Determine the [x, y] coordinate at the center of the cell enclosing the given text.  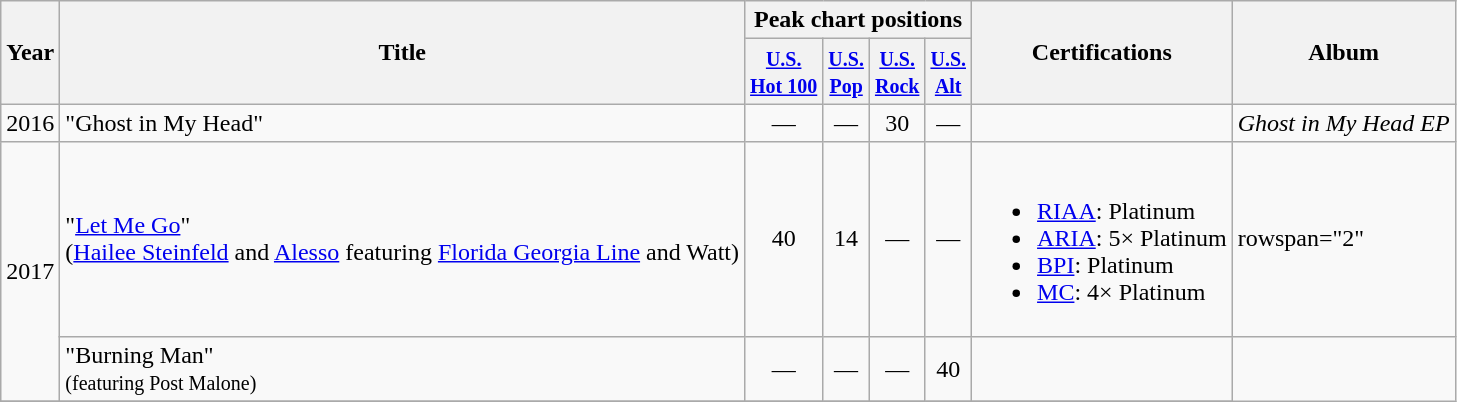
Peak chart positions [858, 20]
RIAA: PlatinumARIA: 5× PlatinumBPI: PlatinumMC: 4× Platinum [1102, 239]
30 [897, 123]
"Burning Man"(featuring Post Malone) [402, 368]
14 [846, 239]
"Ghost in My Head" [402, 123]
Year [30, 52]
U.S. Rock [897, 72]
U.S.Pop [846, 72]
"Let Me Go"(Hailee Steinfeld and Alesso featuring Florida Georgia Line and Watt) [402, 239]
U.S.Hot 100 [784, 72]
U.S.Alt [948, 72]
Ghost in My Head EP [1344, 123]
Title [402, 52]
Album [1344, 52]
rowspan="2" [1344, 239]
2017 [30, 272]
Certifications [1102, 52]
2016 [30, 123]
